Return the [x, y] coordinate for the center point of the cell that contains the specified text.  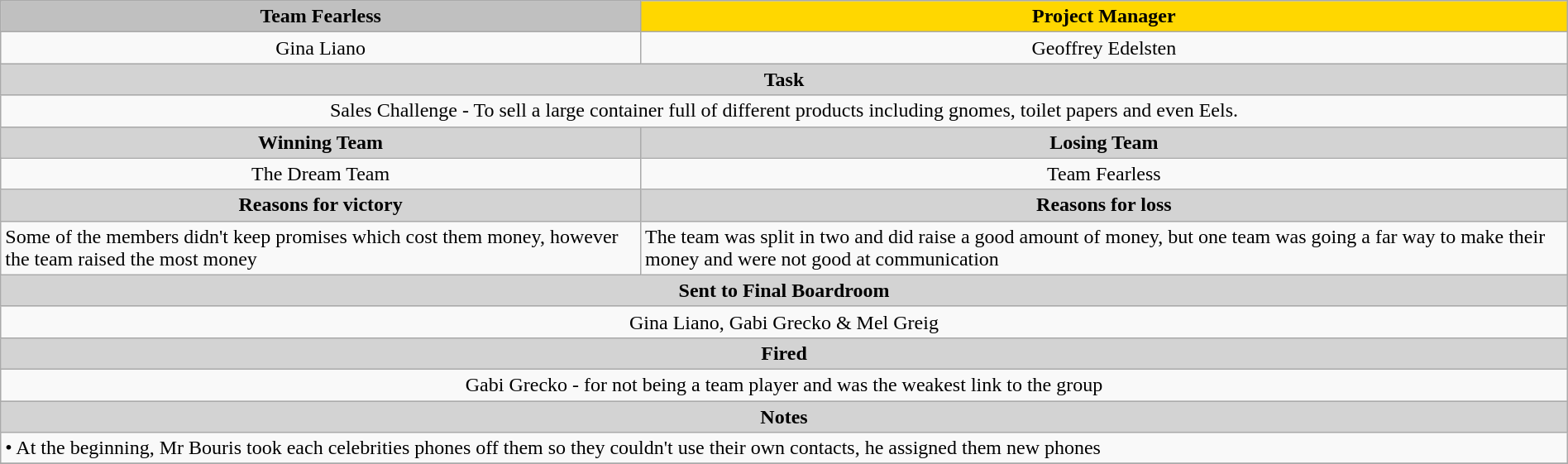
• At the beginning, Mr Bouris took each celebrities phones off them so they couldn't use their own contacts, he assigned them new phones [784, 448]
Geoffrey Edelsten [1103, 48]
Gina Liano, Gabi Grecko & Mel Greig [784, 322]
The Dream Team [321, 174]
Reasons for victory [321, 205]
Project Manager [1103, 17]
Sales Challenge - To sell a large container full of different products including gnomes, toilet papers and even Eels. [784, 111]
Reasons for loss [1103, 205]
Task [784, 79]
Winning Team [321, 142]
Notes [784, 416]
Fired [784, 353]
Gina Liano [321, 48]
Losing Team [1103, 142]
Sent to Final Boardroom [784, 290]
Some of the members didn't keep promises which cost them money, however the team raised the most money [321, 248]
Gabi Grecko - for not being a team player and was the weakest link to the group [784, 385]
